Return the (x, y) coordinate for the center point of the cell that contains the specified text.  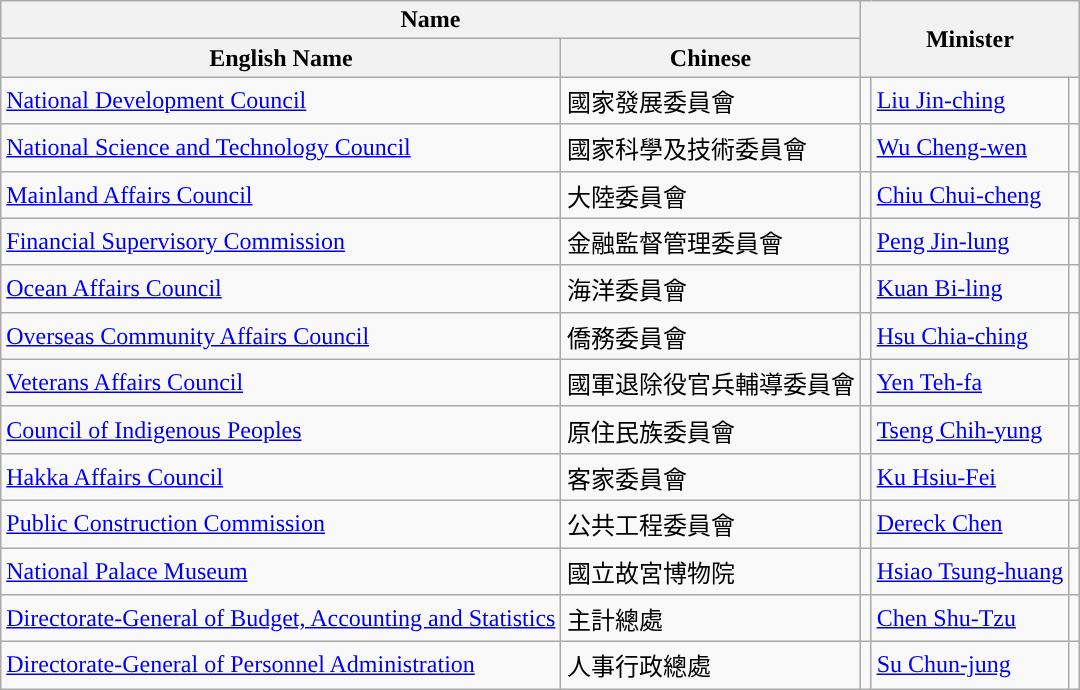
Financial Supervisory Commission (281, 242)
Directorate-General of Budget, Accounting and Statistics (281, 618)
Hakka Affairs Council (281, 476)
Council of Indigenous Peoples (281, 430)
Hsu Chia-ching (970, 336)
Chen Shu-Tzu (970, 618)
客家委員會 (710, 476)
Mainland Affairs Council (281, 194)
Name (430, 20)
國軍退除役官兵輔導委員會 (710, 382)
Directorate-General of Personnel Administration (281, 666)
Kuan Bi-ling (970, 288)
National Palace Museum (281, 572)
金融監督管理委員會 (710, 242)
National Science and Technology Council (281, 148)
原住民族委員會 (710, 430)
Minister (970, 39)
海洋委員會 (710, 288)
大陸委員會 (710, 194)
National Development Council (281, 100)
僑務委員會 (710, 336)
Hsiao Tsung-huang (970, 572)
Ku Hsiu-Fei (970, 476)
Public Construction Commission (281, 524)
English Name (281, 58)
國家發展委員會 (710, 100)
Dereck Chen (970, 524)
Tseng Chih-yung (970, 430)
主計總處 (710, 618)
Chiu Chui-cheng (970, 194)
Ocean Affairs Council (281, 288)
Wu Cheng-wen (970, 148)
國立故宮博物院 (710, 572)
Veterans Affairs Council (281, 382)
Peng Jin-lung (970, 242)
人事行政總處 (710, 666)
Yen Teh-fa (970, 382)
Liu Jin-ching (970, 100)
國家科學及技術委員會 (710, 148)
Su Chun-jung (970, 666)
Chinese (710, 58)
公共工程委員會 (710, 524)
Overseas Community Affairs Council (281, 336)
